Find where the given text appears and provide that cell's center as (x, y) coordinate. 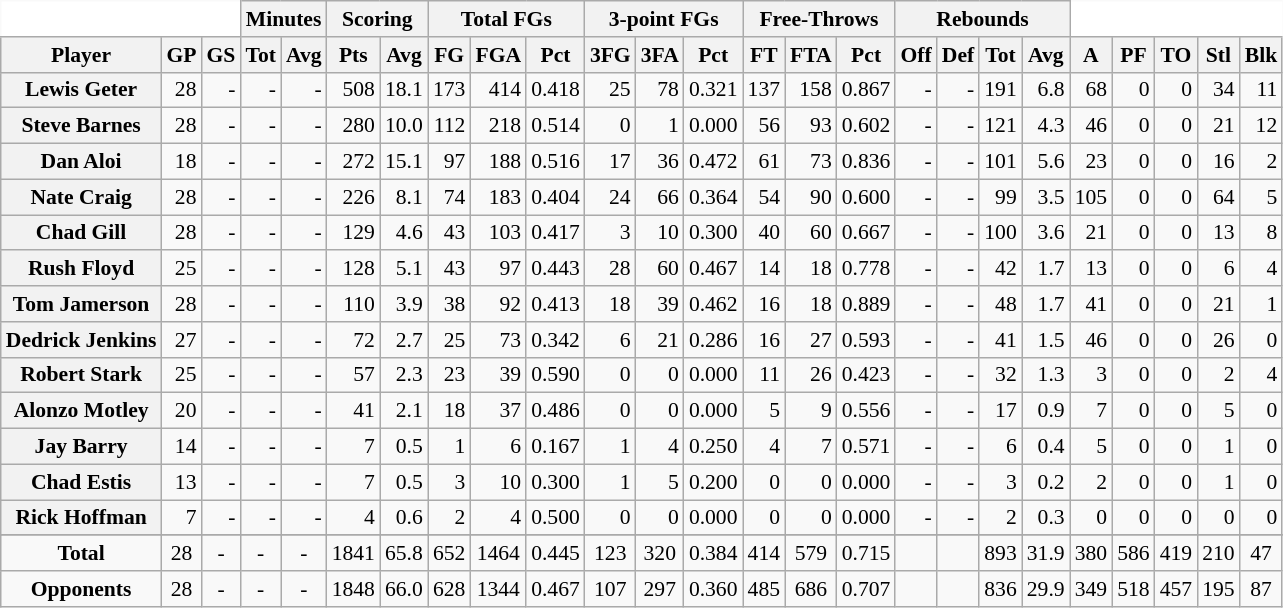
0.342 (556, 340)
FT (764, 55)
3FA (660, 55)
349 (1092, 589)
101 (1000, 162)
380 (1092, 554)
Dan Aloi (82, 162)
Chad Estis (82, 482)
210 (1218, 554)
518 (1134, 589)
485 (764, 589)
87 (1262, 589)
15.1 (404, 162)
0.250 (714, 447)
0.462 (714, 304)
37 (498, 411)
280 (354, 126)
0.404 (556, 197)
8 (1262, 233)
0.571 (866, 447)
Minutes (283, 19)
38 (450, 304)
3-point FGs (664, 19)
121 (1000, 126)
0.715 (866, 554)
0.6 (404, 518)
3.5 (1046, 197)
158 (811, 90)
Total FGs (506, 19)
5.1 (404, 269)
36 (660, 162)
20 (181, 411)
107 (610, 589)
105 (1092, 197)
64 (1218, 197)
2.7 (404, 340)
FTA (811, 55)
128 (354, 269)
Nate Craig (82, 197)
66 (660, 197)
0.9 (1046, 411)
Opponents (82, 589)
78 (660, 90)
FG (450, 55)
297 (660, 589)
48 (1000, 304)
0.4 (1046, 447)
Dedrick Jenkins (82, 340)
61 (764, 162)
0.445 (556, 554)
12 (1262, 126)
3.6 (1046, 233)
Stl (1218, 55)
0.2 (1046, 482)
34 (1218, 90)
2.1 (404, 411)
47 (1262, 554)
0.867 (866, 90)
0.667 (866, 233)
272 (354, 162)
0.600 (866, 197)
0.514 (556, 126)
123 (610, 554)
Robert Stark (82, 375)
Rush Floyd (82, 269)
0.321 (714, 90)
0.889 (866, 304)
90 (811, 197)
72 (354, 340)
Jay Barry (82, 447)
0.707 (866, 589)
191 (1000, 90)
110 (354, 304)
31.9 (1046, 554)
FGA (498, 55)
54 (764, 197)
Pts (354, 55)
24 (610, 197)
0.417 (556, 233)
586 (1134, 554)
0.778 (866, 269)
836 (1000, 589)
0.556 (866, 411)
66.0 (404, 589)
137 (764, 90)
PF (1134, 55)
0.423 (866, 375)
0.286 (714, 340)
Rebounds (982, 19)
0.418 (556, 90)
5.6 (1046, 162)
0.364 (714, 197)
628 (450, 589)
1.3 (1046, 375)
93 (811, 126)
6.8 (1046, 90)
0.3 (1046, 518)
226 (354, 197)
Scoring (378, 19)
40 (764, 233)
183 (498, 197)
8.1 (404, 197)
419 (1176, 554)
0.200 (714, 482)
92 (498, 304)
0.360 (714, 589)
18.1 (404, 90)
218 (498, 126)
173 (450, 90)
0.413 (556, 304)
652 (450, 554)
0.167 (556, 447)
1848 (354, 589)
GS (222, 55)
0.602 (866, 126)
457 (1176, 589)
1841 (354, 554)
0.500 (556, 518)
A (1092, 55)
Chad Gill (82, 233)
0.486 (556, 411)
68 (1092, 90)
Tom Jamerson (82, 304)
74 (450, 197)
9 (811, 411)
893 (1000, 554)
Free-Throws (820, 19)
0.516 (556, 162)
99 (1000, 197)
GP (181, 55)
Def (958, 55)
0.593 (866, 340)
Lewis Geter (82, 90)
Player (82, 55)
100 (1000, 233)
32 (1000, 375)
0.472 (714, 162)
129 (354, 233)
TO (1176, 55)
686 (811, 589)
0.384 (714, 554)
0.443 (556, 269)
Steve Barnes (82, 126)
29.9 (1046, 589)
4.3 (1046, 126)
Rick Hoffman (82, 518)
0.590 (556, 375)
508 (354, 90)
Total (82, 554)
1464 (498, 554)
56 (764, 126)
0.836 (866, 162)
10.0 (404, 126)
188 (498, 162)
1.5 (1046, 340)
Off (916, 55)
195 (1218, 589)
57 (354, 375)
65.8 (404, 554)
112 (450, 126)
1344 (498, 589)
Blk (1262, 55)
2.3 (404, 375)
579 (811, 554)
42 (1000, 269)
4.6 (404, 233)
320 (660, 554)
103 (498, 233)
3.9 (404, 304)
3FG (610, 55)
Alonzo Motley (82, 411)
